Detect which cell encompasses the target text, then output its [X, Y] center coordinate. 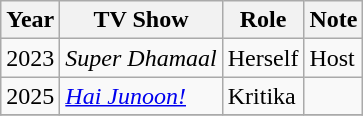
Note [334, 20]
Super Dhamaal [141, 58]
2025 [30, 96]
2023 [30, 58]
Kritika [263, 96]
Hai Junoon! [141, 96]
TV Show [141, 20]
Role [263, 20]
Year [30, 20]
Herself [263, 58]
Host [334, 58]
